Return [x, y] of the center of cell containing provided text 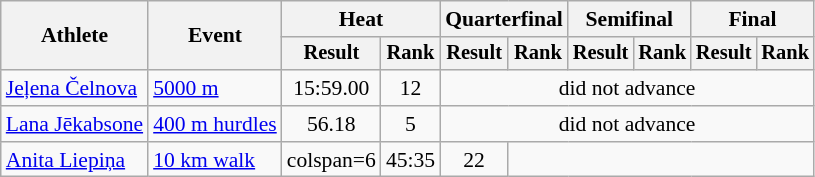
Athlete [74, 36]
Event [215, 36]
Final [752, 19]
Heat [361, 19]
15:59.00 [332, 88]
56.18 [332, 124]
Quarterfinal [504, 19]
5000 m [215, 88]
Semifinal [630, 19]
Jeļena Čelnova [74, 88]
Lana Jēkabsone [74, 124]
5 [410, 124]
12 [410, 88]
400 m hurdles [215, 124]
